Find where the given text appears and provide that cell's center as (x, y) coordinate. 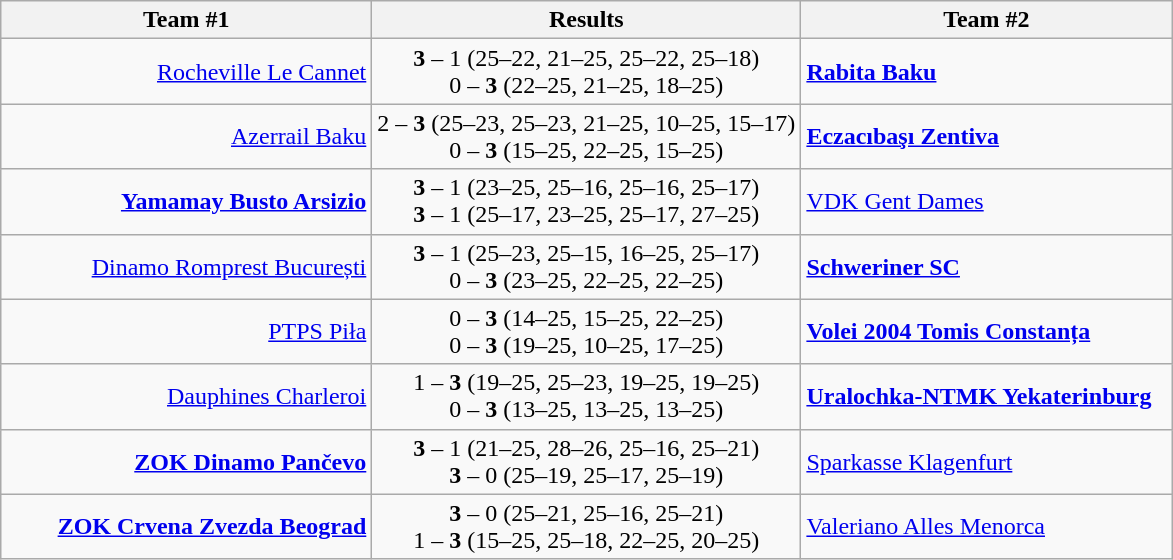
Volei 2004 Tomis Constanța (986, 332)
Sparkasse Klagenfurt (986, 462)
3 – 1 (25–22, 21–25, 25–22, 25–18)0 – 3 (22–25, 21–25, 18–25) (586, 72)
Schweriner SC (986, 266)
Dinamo Romprest București (186, 266)
Rocheville Le Cannet (186, 72)
0 – 3 (14–25, 15–25, 22–25)0 – 3 (19–25, 10–25, 17–25) (586, 332)
3 – 1 (23–25, 25–16, 25–16, 25–17)3 – 1 (25–17, 23–25, 25–17, 27–25) (586, 202)
ZOK Dinamo Pančevo (186, 462)
Team #1 (186, 20)
2 – 3 (25–23, 25–23, 21–25, 10–25, 15–17)0 – 3 (15–25, 22–25, 15–25) (586, 136)
Valeriano Alles Menorca (986, 526)
Results (586, 20)
3 – 1 (25–23, 25–15, 16–25, 25–17)0 – 3 (23–25, 22–25, 22–25) (586, 266)
Yamamay Busto Arsizio (186, 202)
3 – 1 (21–25, 28–26, 25–16, 25–21)3 – 0 (25–19, 25–17, 25–19) (586, 462)
3 – 0 (25–21, 25–16, 25–21) 1 – 3 (15–25, 25–18, 22–25, 20–25) (586, 526)
VDK Gent Dames (986, 202)
ZOK Crvena Zvezda Beograd (186, 526)
Dauphines Charleroi (186, 396)
Team #2 (986, 20)
PTPS Piła (186, 332)
1 – 3 (19–25, 25–23, 19–25, 19–25)0 – 3 (13–25, 13–25, 13–25) (586, 396)
Eczacıbaşı Zentiva (986, 136)
Azerrail Baku (186, 136)
Rabita Baku (986, 72)
Uralochka-NTMK Yekaterinburg (986, 396)
